Return (x, y) of the center of cell containing provided text 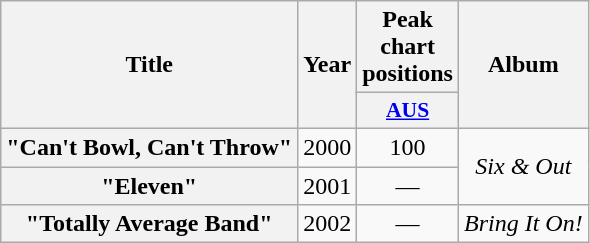
2000 (328, 147)
Peak chart positions (408, 47)
"Can't Bowl, Can't Throw" (150, 147)
Six & Out (523, 166)
Album (523, 65)
"Totally Average Band" (150, 224)
Year (328, 65)
"Eleven" (150, 185)
Bring It On! (523, 224)
Title (150, 65)
2001 (328, 185)
100 (408, 147)
2002 (328, 224)
AUS (408, 111)
